Capture the cell that displays the provided text and extract its (x, y) central coordinate. 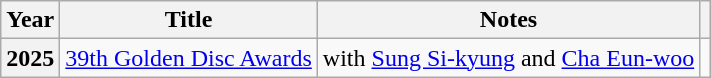
Notes (508, 20)
2025 (30, 58)
39th Golden Disc Awards (189, 58)
with Sung Si-kyung and Cha Eun-woo (508, 58)
Year (30, 20)
Title (189, 20)
